Capture the cell that displays the provided text and extract its (X, Y) central coordinate. 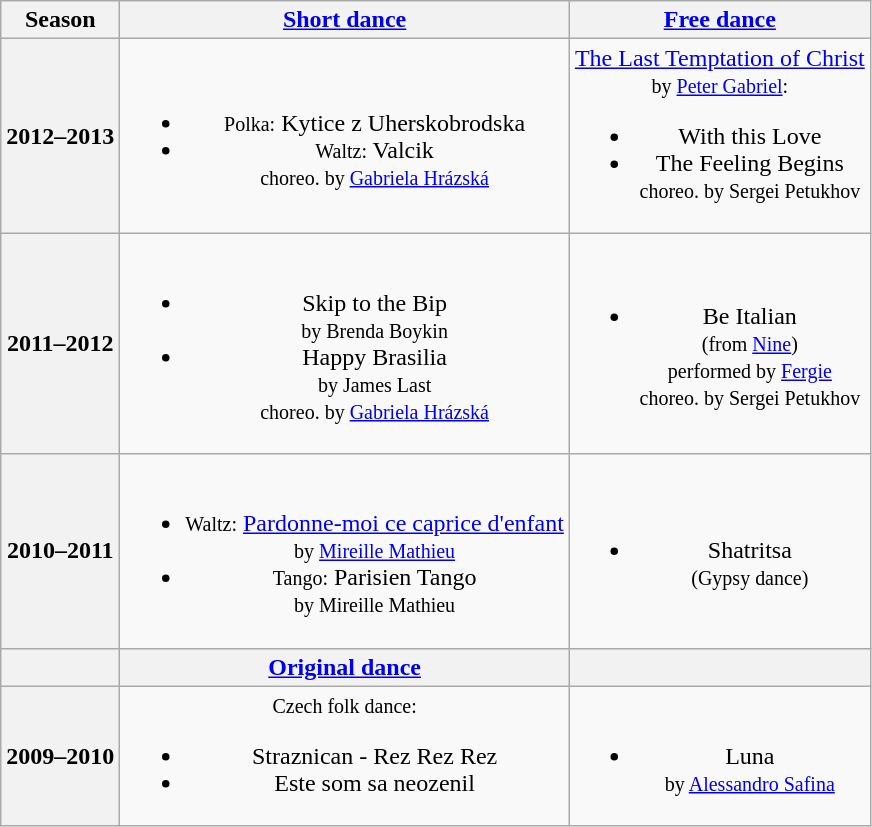
Waltz: Pardonne-moi ce caprice d'enfant by Mireille Mathieu Tango: Parisien Tango by Mireille Mathieu (345, 551)
Free dance (720, 20)
Shatritsa (Gypsy dance) (720, 551)
The Last Temptation of Christ by Peter Gabriel: With this LoveThe Feeling Begins choreo. by Sergei Petukhov (720, 136)
Luna by Alessandro Safina (720, 756)
2012–2013 (60, 136)
Original dance (345, 667)
Season (60, 20)
Czech folk dance:Straznican - Rez Rez RezEste som sa neozenil (345, 756)
2011–2012 (60, 344)
Polka: Kytice z UherskobrodskaWaltz: Valcik choreo. by Gabriela Hrázská (345, 136)
2009–2010 (60, 756)
Short dance (345, 20)
Be Italian (from Nine) performed by Fergie choreo. by Sergei Petukhov (720, 344)
Skip to the Bip by Brenda Boykin Happy Brasilia by James Last choreo. by Gabriela Hrázská (345, 344)
2010–2011 (60, 551)
